Scan for the cell matching the given text and deliver its (X, Y) coordinate at center. 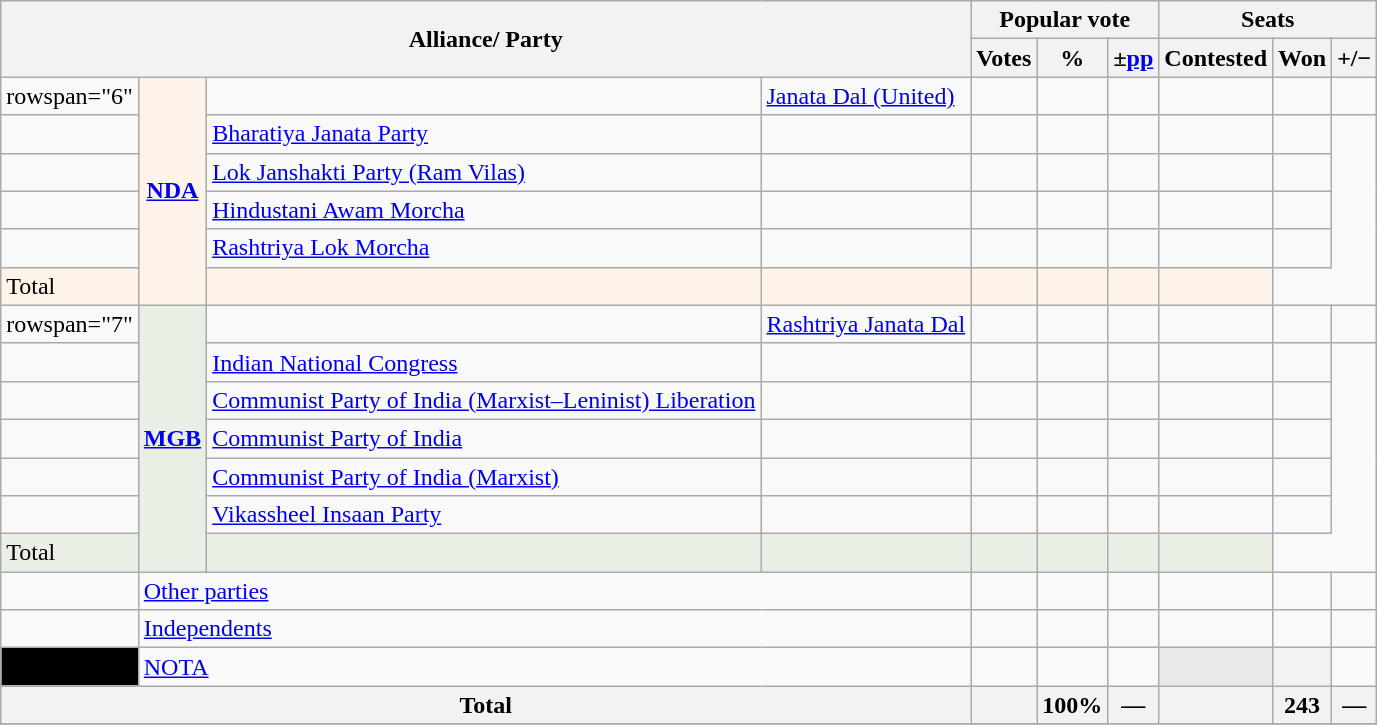
Vikassheel Insaan Party (484, 515)
Communist Party of India (484, 438)
NDA (172, 191)
±pp (1134, 58)
Janata Dal (United) (866, 96)
Lok Janshakti Party (Ram Vilas) (484, 172)
Contested (1216, 58)
243 (1302, 705)
MGB (172, 438)
Popular vote (1065, 20)
Hindustani Awam Morcha (484, 210)
Votes (1004, 58)
rowspan="7" (70, 324)
Seats (1268, 20)
Other parties (554, 591)
+/− (1354, 58)
Independents (554, 629)
Communist Party of India (Marxist) (484, 477)
Won (1302, 58)
rowspan="6" (70, 96)
Communist Party of India (Marxist–Leninist) Liberation (484, 400)
Bharatiya Janata Party (484, 134)
100% (1072, 705)
Alliance/ Party (486, 39)
Rashtriya Lok Morcha (484, 248)
Indian National Congress (484, 362)
Rashtriya Janata Dal (866, 324)
NOTA (554, 667)
% (1072, 58)
